Return (X, Y) of the center of cell containing provided text 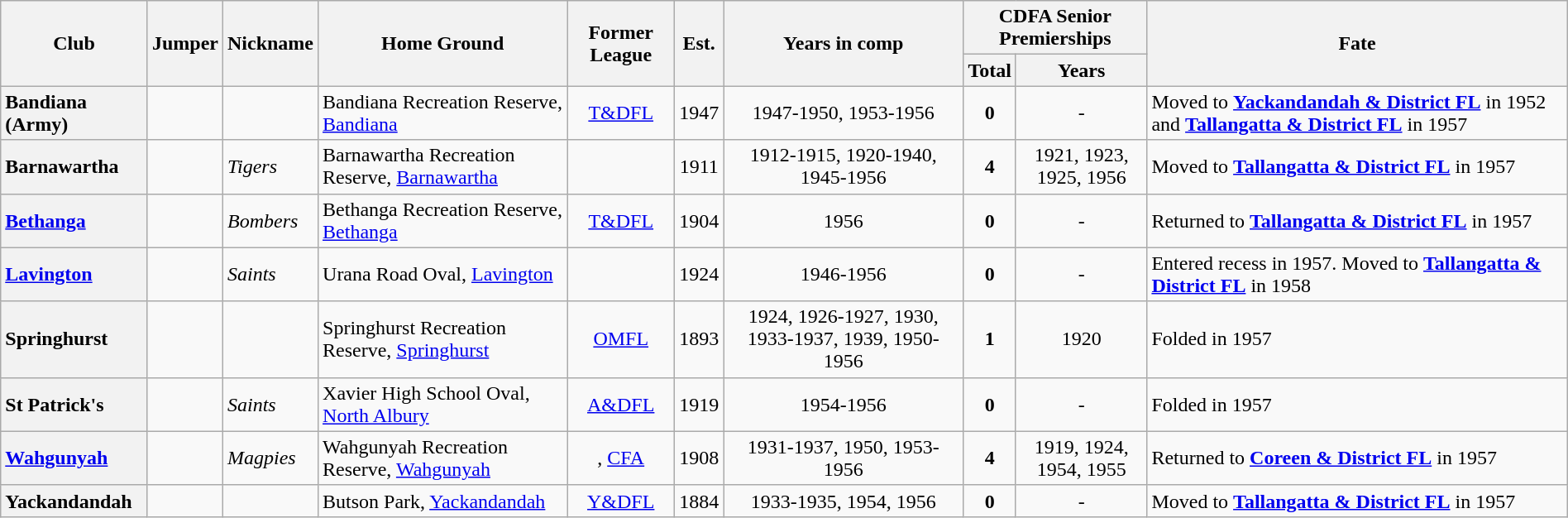
Bandiana Recreation Reserve, Bandiana (443, 113)
Butson Park, Yackandandah (443, 501)
A&DFL (621, 404)
St Patrick's (74, 404)
Returned to Tallangatta & District FL in 1957 (1357, 220)
1904 (700, 220)
Fate (1357, 43)
, CFA (621, 458)
Club (74, 43)
Bethanga Recreation Reserve, Bethanga (443, 220)
1933-1935, 1954, 1956 (844, 501)
1947-1950, 1953-1956 (844, 113)
Xavier High School Oval, North Albury (443, 404)
OMFL (621, 339)
CDFA Senior Premierships (1055, 28)
1956 (844, 220)
1912-1915, 1920-1940, 1945-1956 (844, 167)
1893 (700, 339)
Returned to Coreen & District FL in 1957 (1357, 458)
Home Ground (443, 43)
1921, 1923, 1925, 1956 (1081, 167)
Total (990, 70)
Est. (700, 43)
Former League (621, 43)
Years in comp (844, 43)
Bethanga (74, 220)
Wahgunyah Recreation Reserve, Wahgunyah (443, 458)
1946-1956 (844, 275)
1 (990, 339)
Bombers (270, 220)
Yackandandah (74, 501)
Entered recess in 1957. Moved to Tallangatta & District FL in 1958 (1357, 275)
Springhurst (74, 339)
1908 (700, 458)
1924, 1926-1927, 1930, 1933-1937, 1939, 1950-1956 (844, 339)
Magpies (270, 458)
1919 (700, 404)
1954-1956 (844, 404)
1884 (700, 501)
1911 (700, 167)
Urana Road Oval, Lavington (443, 275)
Tigers (270, 167)
1920 (1081, 339)
1947 (700, 113)
1924 (700, 275)
Lavington (74, 275)
Barnawartha (74, 167)
Barnawartha Recreation Reserve, Barnawartha (443, 167)
1931-1937, 1950, 1953-1956 (844, 458)
Wahgunyah (74, 458)
1919, 1924, 1954, 1955 (1081, 458)
Bandiana (Army) (74, 113)
Springhurst Recreation Reserve, Springhurst (443, 339)
Jumper (185, 43)
Y&DFL (621, 501)
Nickname (270, 43)
Years (1081, 70)
Moved to Yackandandah & District FL in 1952 and Tallangatta & District FL in 1957 (1357, 113)
